Scan for the cell matching the given text and deliver its [x, y] coordinate at center. 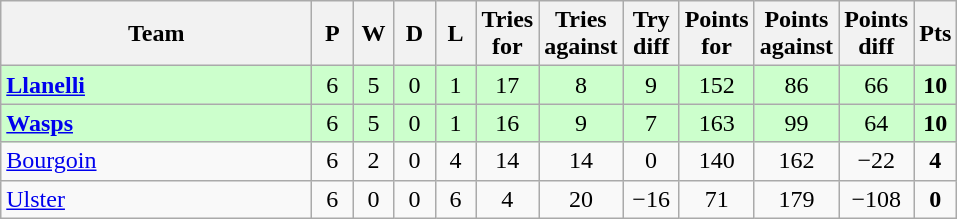
Llanelli [156, 85]
86 [796, 85]
Ulster [156, 199]
Try diff [651, 34]
W [374, 34]
L [456, 34]
162 [796, 161]
71 [716, 199]
−108 [876, 199]
−16 [651, 199]
152 [716, 85]
2 [374, 161]
7 [651, 123]
Tries for [508, 34]
−22 [876, 161]
163 [716, 123]
Pts [936, 34]
P [332, 34]
D [414, 34]
16 [508, 123]
8 [581, 85]
179 [796, 199]
99 [796, 123]
66 [876, 85]
20 [581, 199]
Wasps [156, 123]
Tries against [581, 34]
Points for [716, 34]
Team [156, 34]
64 [876, 123]
17 [508, 85]
140 [716, 161]
Bourgoin [156, 161]
Points against [796, 34]
Points diff [876, 34]
